Return (x, y) of the center of cell containing provided text 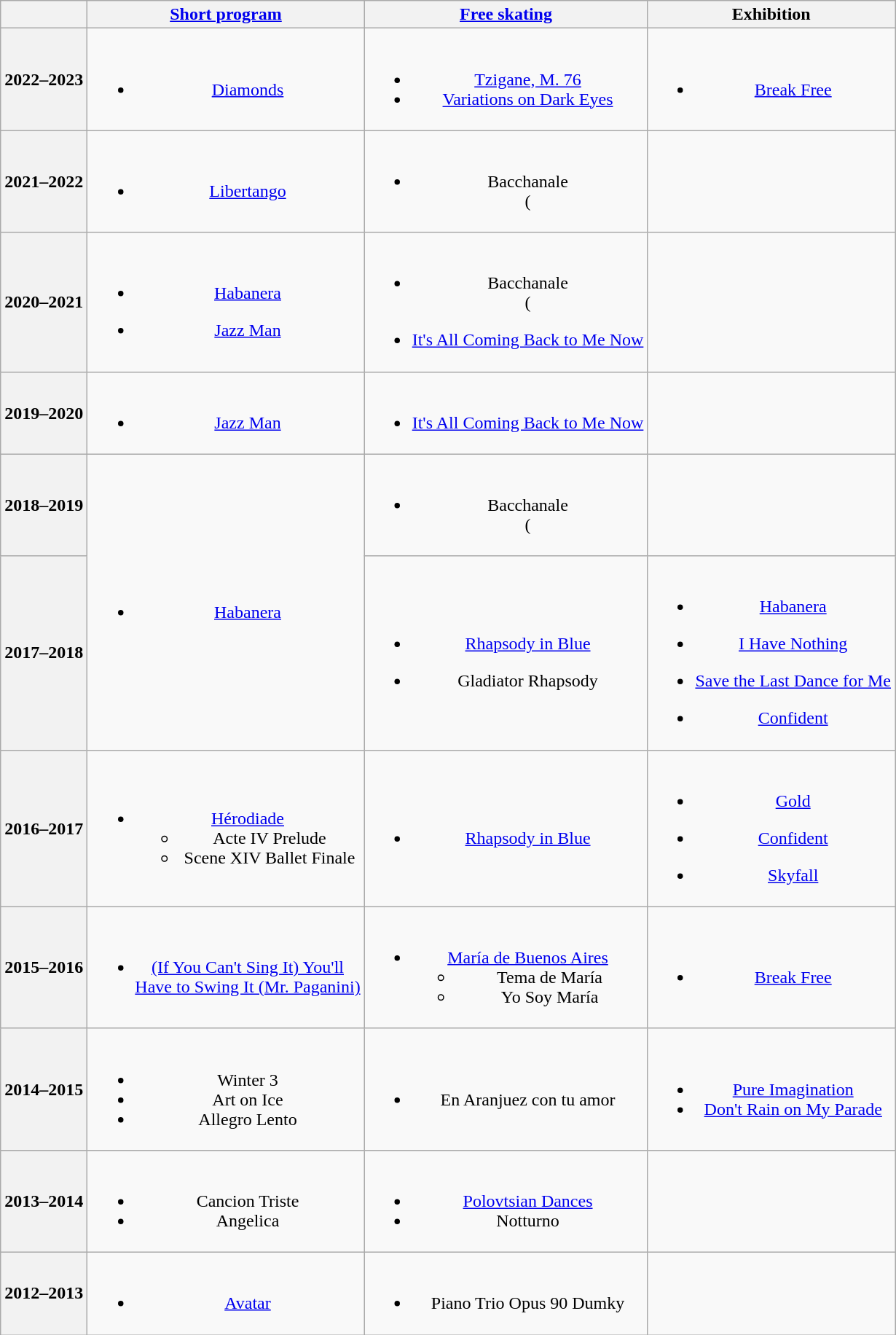
En Aranjuez con tu amor (506, 1089)
Gold Confident Skyfall (771, 828)
Diamonds (226, 79)
Avatar (226, 1293)
2022–2023 (44, 79)
Winter 3 Art on Ice Allegro Lento (226, 1089)
2014–2015 (44, 1089)
María de Buenos AiresTema de MaríaYo Soy María (506, 968)
2019–2020 (44, 412)
Libertango (226, 181)
Rhapsody in Blue Gladiator Rhapsody (506, 653)
(If You Can't Sing It) You'll Have to Swing It (Mr. Paganini) (226, 968)
2015–2016 (44, 968)
It's All Coming Back to Me Now (506, 412)
2017–2018 (44, 653)
Habanera Jazz Man (226, 302)
2013–2014 (44, 1201)
Tzigane, M. 76 Variations on Dark Eyes (506, 79)
Pure Imagination Don't Rain on My Parade (771, 1089)
Rhapsody in Blue (506, 828)
Habanera (226, 602)
2020–2021 (44, 302)
Free skating (506, 15)
Short program (226, 15)
Cancion Triste Angelica (226, 1201)
Jazz Man (226, 412)
2021–2022 (44, 181)
2012–2013 (44, 1293)
Exhibition (771, 15)
Piano Trio Opus 90 Dumky (506, 1293)
HérodiadeActe IV PreludeScene XIV Ballet Finale (226, 828)
2018–2019 (44, 505)
2016–2017 (44, 828)
Bacchanale (It's All Coming Back to Me Now (506, 302)
Habanera I Have Nothing Save the Last Dance for Me Confident (771, 653)
Polovtsian Dances Notturno (506, 1201)
